Find where the given text appears and provide that cell's center as [X, Y] coordinate. 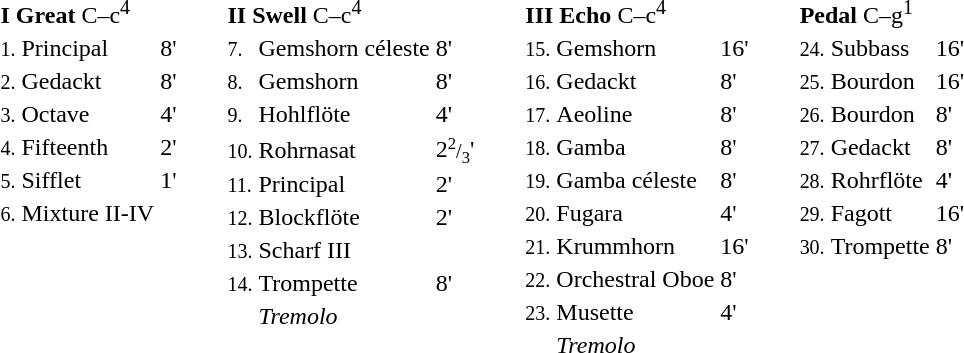
15. [538, 48]
Rohrnasat [344, 150]
Subbass [880, 48]
Sifflet [88, 180]
8. [240, 81]
12. [240, 218]
Gamba céleste [636, 180]
Rohrflöte [880, 180]
Krummhorn [636, 246]
7. [240, 48]
25. [812, 81]
28. [812, 180]
Scharf III [344, 251]
Gemshorn céleste [344, 48]
Mixture II-IV [88, 213]
19. [538, 180]
18. [538, 147]
14. [240, 284]
29. [812, 213]
24. [812, 48]
16. [538, 81]
Tremolo [344, 317]
Fugara [636, 213]
23. [538, 312]
13. [240, 251]
22. [538, 279]
Fagott [880, 213]
Aeoline [636, 114]
Gamba [636, 147]
10. [240, 150]
Orchestral Oboe [636, 279]
Musette [636, 312]
22/3' [455, 150]
27. [812, 147]
20. [538, 213]
30. [812, 246]
11. [240, 185]
Blockflöte [344, 218]
17. [538, 114]
9. [240, 114]
21. [538, 246]
Hohlflöte [344, 114]
Octave [88, 114]
1' [168, 180]
Fifteenth [88, 147]
26. [812, 114]
